Extract the (x, y) coordinate from the center of the cell holding the provided text.  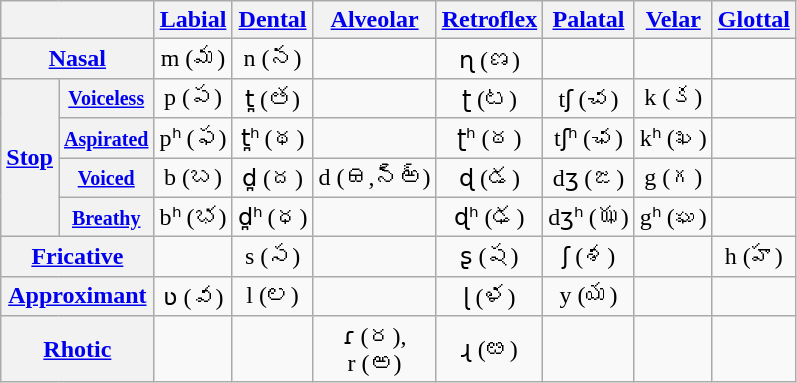
Nasal (78, 59)
Stop (30, 157)
Voiceless (106, 98)
ʂ (ష) (490, 257)
bʰ (భ) (193, 217)
dʒ (జ) (589, 178)
pʰ (ఫ) (193, 138)
ɭ (ళ) (490, 296)
d (ౚ,న్ఱ్) (374, 178)
y (య) (589, 296)
Voiced (106, 178)
n (న) (272, 59)
ɻ (ఴ) (490, 350)
t̪ (త) (272, 98)
ɳ (ణ) (490, 59)
k (క) (673, 98)
g (గ) (673, 178)
t̪ʰ (థ) (272, 138)
Rhotic (78, 350)
ɖ (డ) (490, 178)
s (స) (272, 257)
Alveolar (374, 20)
d̪ (ద) (272, 178)
Labial (193, 20)
gʰ (ఘ) (673, 217)
dʒʰ (ఝ) (589, 217)
Aspirated (106, 138)
ʋ (వ) (193, 296)
Approximant (78, 296)
tʃ (చ) (589, 98)
d̪ʰ (ధ) (272, 217)
Velar (673, 20)
Breathy (106, 217)
m (మ) (193, 59)
Dental (272, 20)
Glottal (754, 20)
ɖʰ (ఢ) (490, 217)
ʈ (ట) (490, 98)
ʈʰ (ఠ) (490, 138)
ʃ (శ) (589, 257)
p (ప) (193, 98)
kʰ (ఖ) (673, 138)
tʃʰ (ఛ) (589, 138)
Retroflex (490, 20)
l (ల) (272, 296)
Palatal (589, 20)
h (హ) (754, 257)
ɾ (ర),r (ఱ) (374, 350)
Fricative (78, 257)
b (బ) (193, 178)
